Identify which cell holds the provided text, then report its (X, Y) central coordinate. 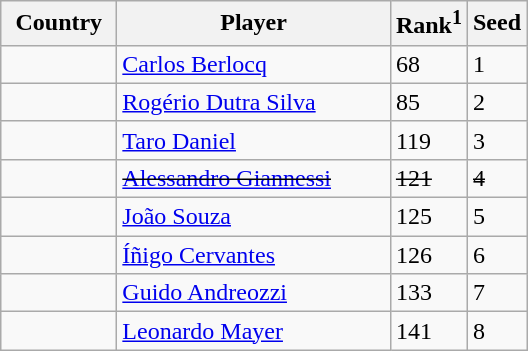
133 (428, 293)
4 (496, 178)
Rogério Dutra Silva (254, 102)
126 (428, 255)
121 (428, 178)
5 (496, 217)
7 (496, 293)
Alessandro Giannessi (254, 178)
1 (496, 64)
119 (428, 140)
68 (428, 64)
85 (428, 102)
125 (428, 217)
2 (496, 102)
Leonardo Mayer (254, 331)
8 (496, 331)
Guido Andreozzi (254, 293)
Carlos Berlocq (254, 64)
Taro Daniel (254, 140)
Country (59, 24)
Íñigo Cervantes (254, 255)
141 (428, 331)
Player (254, 24)
João Souza (254, 217)
Rank1 (428, 24)
6 (496, 255)
Seed (496, 24)
3 (496, 140)
